Capture the cell that displays the provided text and extract its [X, Y] central coordinate. 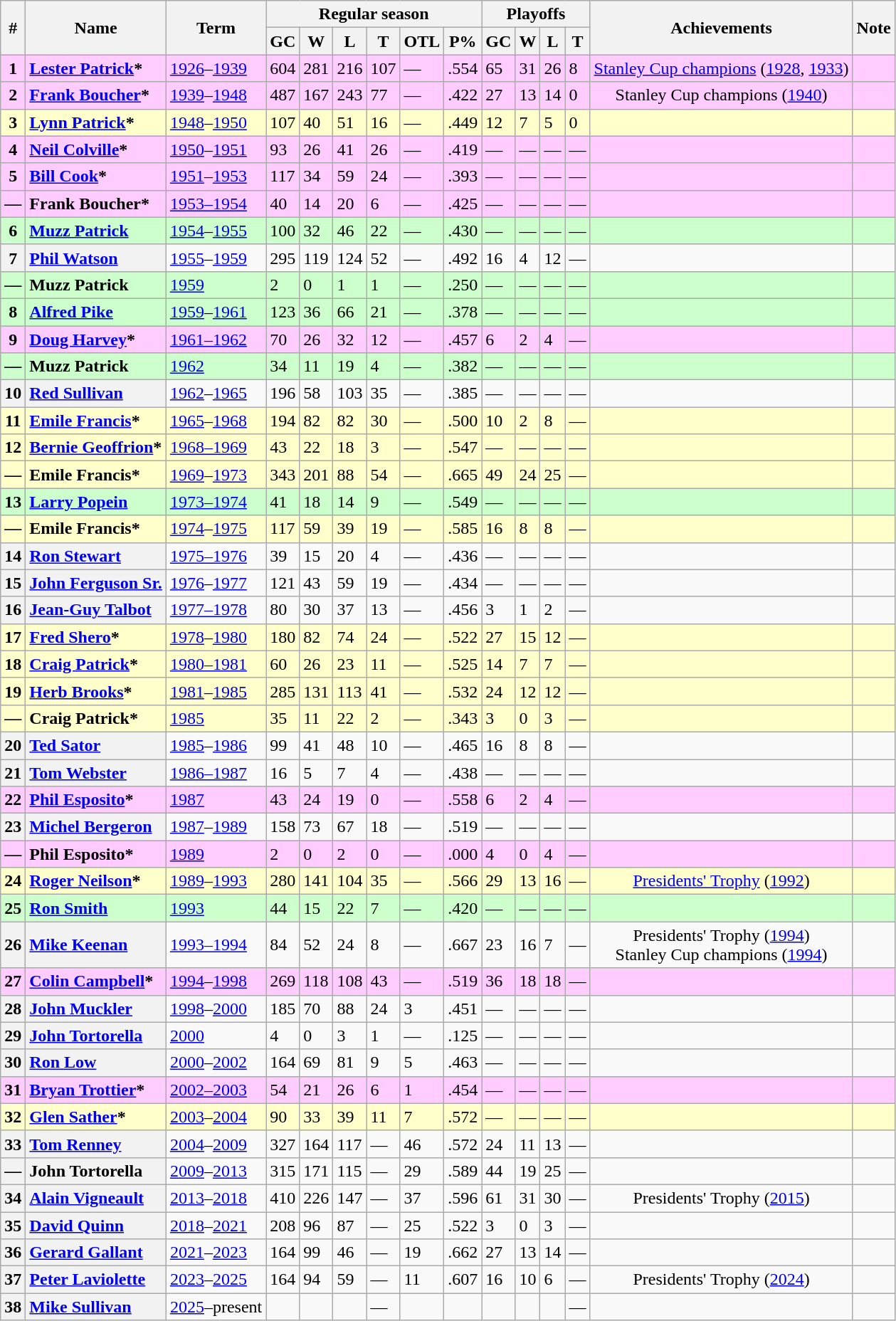
.500 [463, 421]
1981–1985 [216, 691]
.425 [463, 204]
1989 [216, 854]
Mike Sullivan [96, 1307]
216 [350, 68]
Doug Harvey* [96, 340]
74 [350, 637]
28 [13, 1009]
201 [316, 475]
Regular season [374, 14]
.585 [463, 529]
.438 [463, 772]
81 [350, 1063]
1985 [216, 718]
Larry Popein [96, 502]
Mike Keenan [96, 945]
1987–1989 [216, 827]
158 [283, 827]
1962–1965 [216, 394]
.434 [463, 583]
115 [350, 1171]
Roger Neilson* [96, 881]
Peter Laviolette [96, 1280]
2000–2002 [216, 1063]
2025–present [216, 1307]
1974–1975 [216, 529]
Bryan Trottier* [96, 1090]
58 [316, 394]
1976–1977 [216, 583]
1985–1986 [216, 745]
280 [283, 881]
.436 [463, 556]
.378 [463, 312]
171 [316, 1171]
.667 [463, 945]
1969–1973 [216, 475]
David Quinn [96, 1225]
113 [350, 691]
.449 [463, 122]
1975–1976 [216, 556]
.393 [463, 177]
Ron Low [96, 1063]
.492 [463, 258]
131 [316, 691]
Presidents' Trophy (1992) [722, 881]
OTL [422, 41]
Presidents' Trophy (2015) [722, 1198]
.250 [463, 285]
Lester Patrick* [96, 68]
1953–1954 [216, 204]
2003–2004 [216, 1117]
Note [874, 28]
.000 [463, 854]
285 [283, 691]
123 [283, 312]
Gerard Gallant [96, 1253]
487 [283, 95]
1989–1993 [216, 881]
1993–1994 [216, 945]
1955–1959 [216, 258]
185 [283, 1009]
61 [498, 1198]
.465 [463, 745]
1939–1948 [216, 95]
243 [350, 95]
1962 [216, 367]
1950–1951 [216, 149]
.547 [463, 448]
315 [283, 1171]
.596 [463, 1198]
1965–1968 [216, 421]
93 [283, 149]
1973–1974 [216, 502]
2018–2021 [216, 1225]
Presidents' Trophy (1994)Stanley Cup champions (1994) [722, 945]
17 [13, 637]
269 [283, 981]
Bill Cook* [96, 177]
.525 [463, 664]
2021–2023 [216, 1253]
1993 [216, 908]
84 [283, 945]
196 [283, 394]
1959–1961 [216, 312]
1926–1939 [216, 68]
Glen Sather* [96, 1117]
.420 [463, 908]
2000 [216, 1036]
Colin Campbell* [96, 981]
P% [463, 41]
295 [283, 258]
49 [498, 475]
.554 [463, 68]
.430 [463, 231]
94 [316, 1280]
103 [350, 394]
410 [283, 1198]
80 [283, 610]
96 [316, 1225]
Jean-Guy Talbot [96, 610]
1998–2000 [216, 1009]
.607 [463, 1280]
.456 [463, 610]
65 [498, 68]
108 [350, 981]
119 [316, 258]
2013–2018 [216, 1198]
2009–2013 [216, 1171]
Name [96, 28]
Achievements [722, 28]
121 [283, 583]
Stanley Cup champions (1928, 1933) [722, 68]
180 [283, 637]
1954–1955 [216, 231]
Tom Renney [96, 1144]
2004–2009 [216, 1144]
343 [283, 475]
1986–1987 [216, 772]
.532 [463, 691]
.385 [463, 394]
Stanley Cup champions (1940) [722, 95]
67 [350, 827]
Alain Vigneault [96, 1198]
Phil Watson [96, 258]
Michel Bergeron [96, 827]
John Muckler [96, 1009]
124 [350, 258]
90 [283, 1117]
1959 [216, 285]
48 [350, 745]
Playoffs [536, 14]
1987 [216, 800]
147 [350, 1198]
.662 [463, 1253]
.549 [463, 502]
281 [316, 68]
77 [383, 95]
John Ferguson Sr. [96, 583]
1977–1978 [216, 610]
Bernie Geoffrion* [96, 448]
.566 [463, 881]
.125 [463, 1036]
1961–1962 [216, 340]
1951–1953 [216, 177]
.589 [463, 1171]
.382 [463, 367]
Ron Stewart [96, 556]
104 [350, 881]
1948–1950 [216, 122]
226 [316, 1198]
1994–1998 [216, 981]
.558 [463, 800]
66 [350, 312]
1968–1969 [216, 448]
.451 [463, 1009]
327 [283, 1144]
Neil Colville* [96, 149]
Ted Sator [96, 745]
1980–1981 [216, 664]
60 [283, 664]
604 [283, 68]
38 [13, 1307]
Alfred Pike [96, 312]
2023–2025 [216, 1280]
.419 [463, 149]
Tom Webster [96, 772]
51 [350, 122]
87 [350, 1225]
Presidents' Trophy (2024) [722, 1280]
.422 [463, 95]
Ron Smith [96, 908]
69 [316, 1063]
.457 [463, 340]
167 [316, 95]
.343 [463, 718]
Lynn Patrick* [96, 122]
100 [283, 231]
Herb Brooks* [96, 691]
Fred Shero* [96, 637]
# [13, 28]
2002–2003 [216, 1090]
Term [216, 28]
73 [316, 827]
.665 [463, 475]
.463 [463, 1063]
141 [316, 881]
194 [283, 421]
1978–1980 [216, 637]
208 [283, 1225]
Red Sullivan [96, 394]
118 [316, 981]
.454 [463, 1090]
